Scan for the cell matching the given text and deliver its [x, y] coordinate at center. 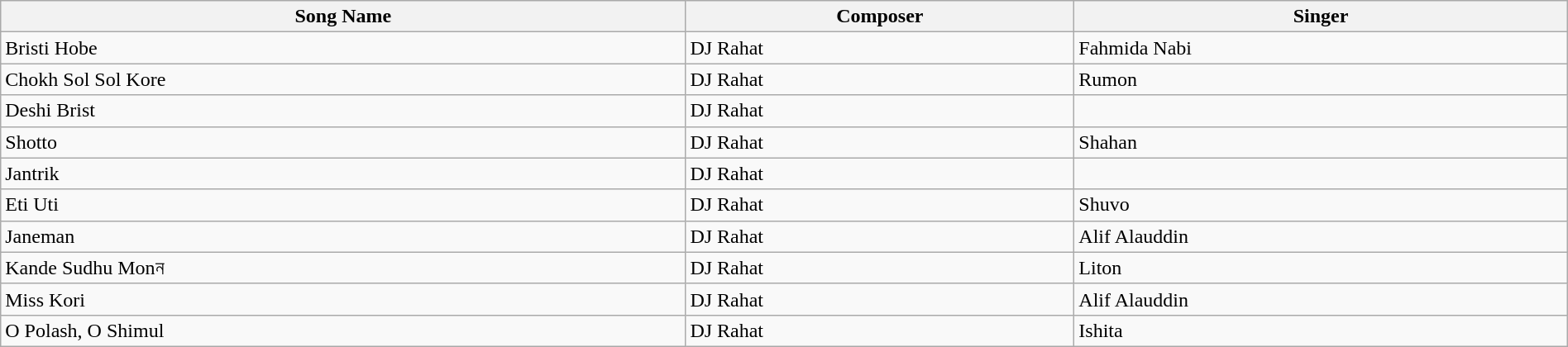
Deshi Brist [343, 111]
Eti Uti [343, 205]
Miss Kori [343, 299]
Composer [880, 17]
Song Name [343, 17]
Jantrik [343, 173]
Janeman [343, 236]
Kande Sudhu Monন [343, 268]
Liton [1321, 268]
Shuvo [1321, 205]
Rumon [1321, 79]
Bristi Hobe [343, 48]
Fahmida Nabi [1321, 48]
O Polash, O Shimul [343, 330]
Chokh Sol Sol Kore [343, 79]
Ishita [1321, 330]
Shahan [1321, 142]
Shotto [343, 142]
Singer [1321, 17]
